Identify which cell holds the provided text, then report its [X, Y] central coordinate. 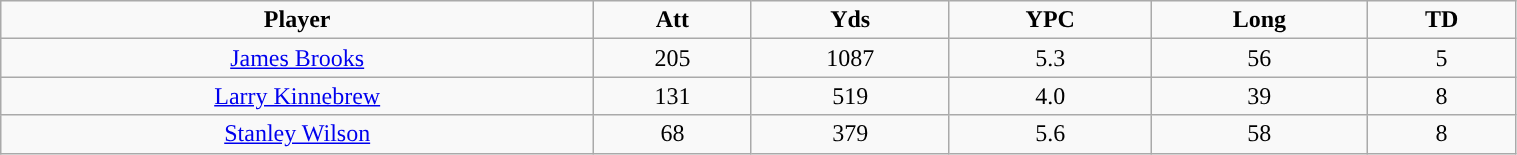
5.3 [1050, 58]
Player [298, 20]
YPC [1050, 20]
Larry Kinnebrew [298, 96]
Long [1259, 20]
5.6 [1050, 134]
1087 [850, 58]
James Brooks [298, 58]
68 [673, 134]
5 [1442, 58]
519 [850, 96]
39 [1259, 96]
379 [850, 134]
58 [1259, 134]
Yds [850, 20]
205 [673, 58]
Att [673, 20]
131 [673, 96]
TD [1442, 20]
4.0 [1050, 96]
Stanley Wilson [298, 134]
56 [1259, 58]
